Detect which cell encompasses the target text, then output its [x, y] center coordinate. 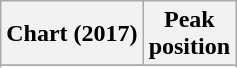
Chart (2017) [72, 34]
Peak position [189, 34]
